Search for the cell housing the specified text and yield its (x, y) center coordinate. 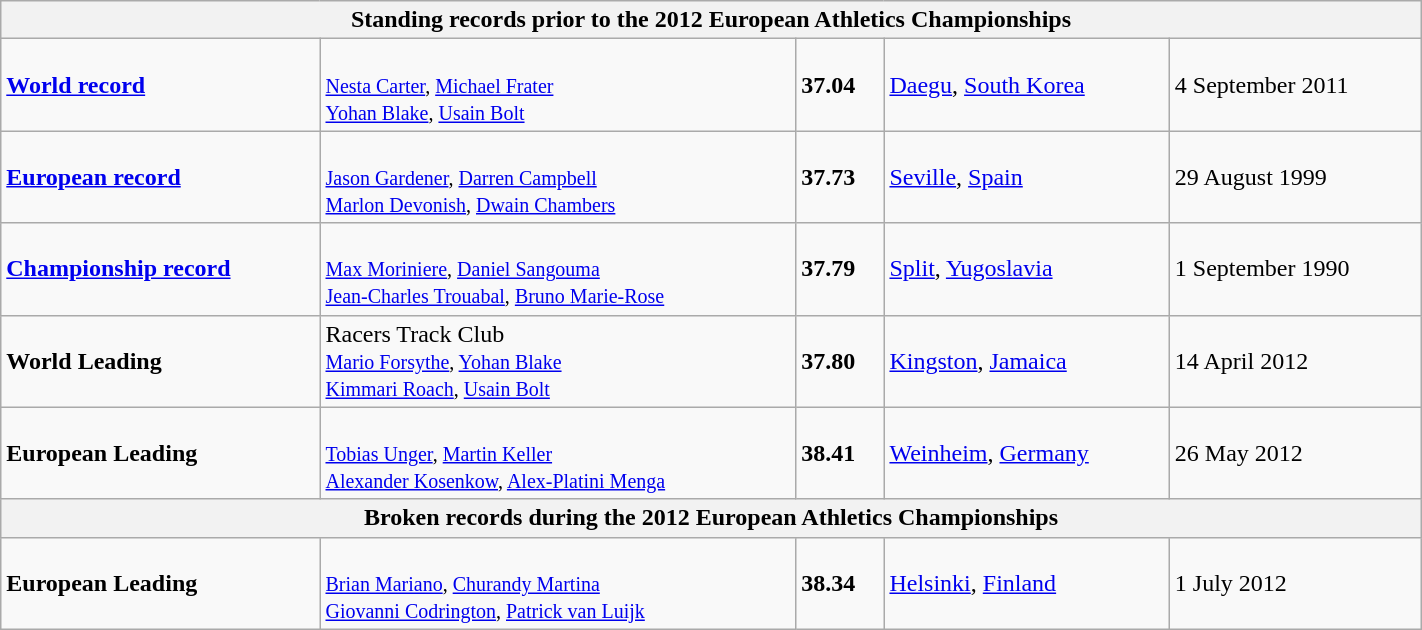
Broken records during the 2012 European Athletics Championships (711, 518)
38.34 (840, 583)
Weinheim, Germany (1026, 453)
37.80 (840, 361)
Championship record (160, 269)
14 April 2012 (1295, 361)
38.41 (840, 453)
Racers Track ClubMario Forsythe, Yohan BlakeKimmari Roach, Usain Bolt (558, 361)
Daegu, South Korea (1026, 85)
29 August 1999 (1295, 177)
Helsinki, Finland (1026, 583)
1 September 1990 (1295, 269)
Max Moriniere, Daniel SangoumaJean-Charles Trouabal, Bruno Marie-Rose (558, 269)
1 July 2012 (1295, 583)
World Leading (160, 361)
Standing records prior to the 2012 European Athletics Championships (711, 20)
Kingston, Jamaica (1026, 361)
European record (160, 177)
37.79 (840, 269)
26 May 2012 (1295, 453)
Split, Yugoslavia (1026, 269)
World record (160, 85)
Jason Gardener, Darren CampbellMarlon Devonish, Dwain Chambers (558, 177)
Nesta Carter, Michael FraterYohan Blake, Usain Bolt (558, 85)
4 September 2011 (1295, 85)
Tobias Unger, Martin KellerAlexander Kosenkow, Alex-Platini Menga (558, 453)
37.73 (840, 177)
Brian Mariano, Churandy Martina Giovanni Codrington, Patrick van Luijk (558, 583)
37.04 (840, 85)
Seville, Spain (1026, 177)
